Output the (x, y) coordinate of the center of the cell containing the given text.  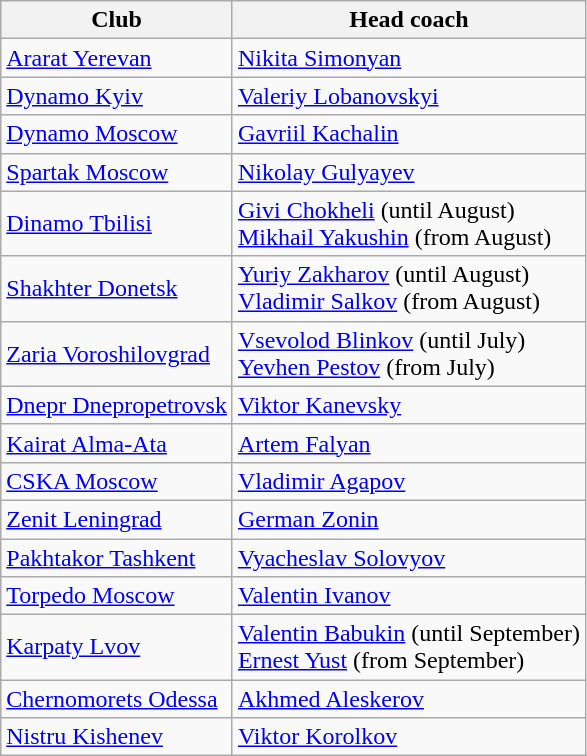
Valentin Babukin (until September)Ernest Yust (from September) (408, 648)
Karpaty Lvov (117, 648)
Nistru Kishenev (117, 737)
Shakhter Donetsk (117, 288)
Head coach (408, 20)
Akhmed Aleskerov (408, 699)
Gavriil Kachalin (408, 134)
Pakhtakor Tashkent (117, 557)
Chernomorets Odessa (117, 699)
CSKA Moscow (117, 481)
German Zonin (408, 519)
Artem Falyan (408, 443)
Nikolay Gulyayev (408, 172)
Club (117, 20)
Vyacheslav Solovyov (408, 557)
Valeriy Lobanovskyi (408, 96)
Viktor Korolkov (408, 737)
Zaria Voroshilovgrad (117, 354)
Dinamo Tbilisi (117, 224)
Spartak Moscow (117, 172)
Viktor Kanevsky (408, 405)
Kairat Alma-Ata (117, 443)
Dnepr Dnepropetrovsk (117, 405)
Dynamo Moscow (117, 134)
Ararat Yerevan (117, 58)
Givi Chokheli (until August)Mikhail Yakushin (from August) (408, 224)
Vsevolod Blinkov (until July)Yevhen Pestov (from July) (408, 354)
Vladimir Agapov (408, 481)
Torpedo Moscow (117, 596)
Zenit Leningrad (117, 519)
Valentin Ivanov (408, 596)
Dynamo Kyiv (117, 96)
Nikita Simonyan (408, 58)
Yuriy Zakharov (until August)Vladimir Salkov (from August) (408, 288)
